Detect which cell encompasses the target text, then output its (x, y) center coordinate. 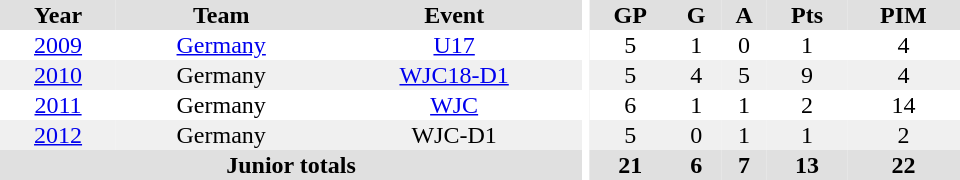
Junior totals (291, 165)
22 (904, 165)
2010 (58, 75)
Year (58, 15)
Team (221, 15)
13 (807, 165)
GP (630, 15)
PIM (904, 15)
U17 (454, 45)
Pts (807, 15)
WJC (454, 105)
Event (454, 15)
2011 (58, 105)
2012 (58, 135)
WJC-D1 (454, 135)
9 (807, 75)
A (744, 15)
7 (744, 165)
21 (630, 165)
WJC18-D1 (454, 75)
G (696, 15)
2009 (58, 45)
14 (904, 105)
